Scan for the cell matching the given text and deliver its [x, y] coordinate at center. 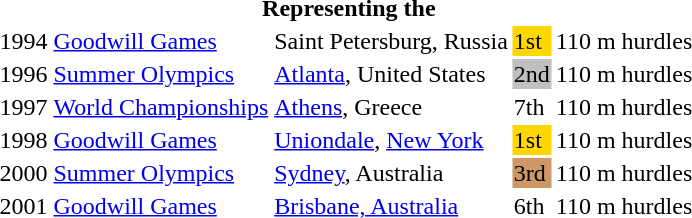
Uniondale, New York [392, 140]
Athens, Greece [392, 107]
Sydney, Australia [392, 173]
Saint Petersburg, Russia [392, 41]
World Championships [161, 107]
Atlanta, United States [392, 74]
7th [532, 107]
2nd [532, 74]
3rd [532, 173]
